Locate the cell with the specified text and output its [X, Y] center coordinate. 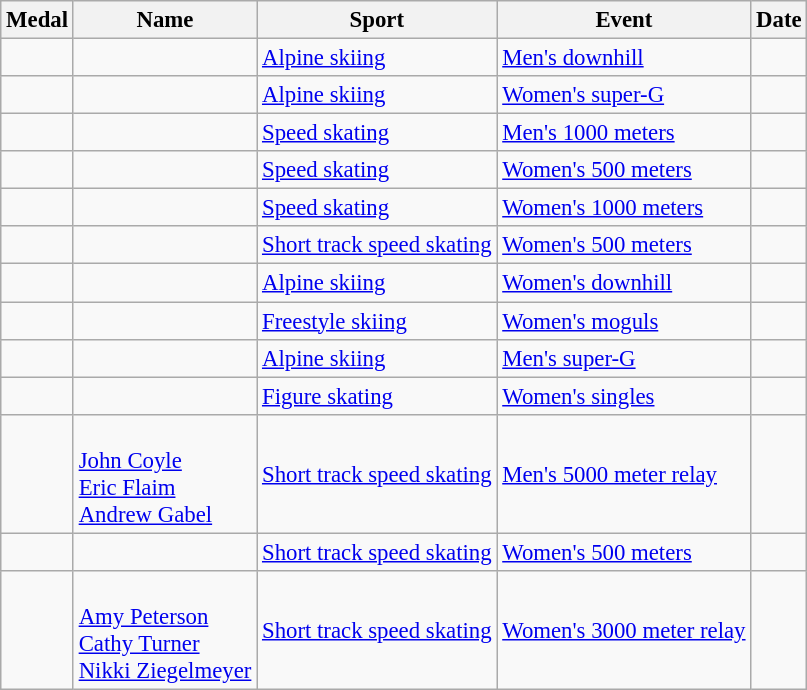
Women's 3000 meter relay [624, 630]
Women's super-G [624, 95]
Date [779, 20]
Men's downhill [624, 58]
Freestyle skiing [377, 321]
Women's singles [624, 396]
Name [164, 20]
Men's 1000 meters [624, 133]
Medal [38, 20]
Women's downhill [624, 283]
Women's moguls [624, 321]
Amy PetersonCathy TurnerNikki Ziegelmeyer [164, 630]
Sport [377, 20]
John CoyleEric FlaimAndrew Gabel [164, 474]
Women's 1000 meters [624, 208]
Men's 5000 meter relay [624, 474]
Event [624, 20]
Men's super-G [624, 358]
Figure skating [377, 396]
